Scan for the cell matching the given text and deliver its [X, Y] coordinate at center. 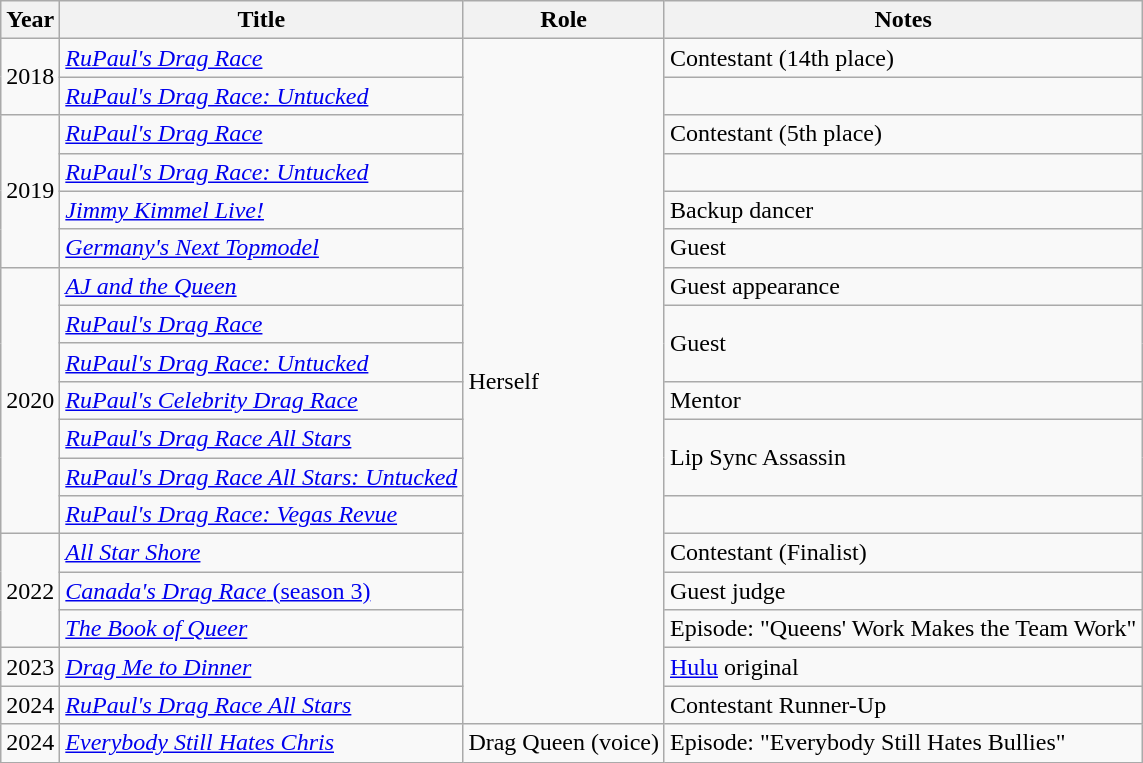
Guest judge [902, 591]
Lip Sync Assassin [902, 457]
RuPaul's Drag Race: Vegas Revue [262, 515]
Canada's Drag Race (season 3) [262, 591]
2022 [30, 591]
2018 [30, 77]
Episode: "Everybody Still Hates Bullies" [902, 743]
Everybody Still Hates Chris [262, 743]
Title [262, 20]
Hulu original [902, 667]
Herself [564, 382]
Jimmy Kimmel Live! [262, 210]
All Star Shore [262, 553]
AJ and the Queen [262, 286]
Backup dancer [902, 210]
2020 [30, 400]
Drag Me to Dinner [262, 667]
RuPaul's Celebrity Drag Race [262, 400]
The Book of Queer [262, 629]
Contestant (14th place) [902, 58]
Contestant (5th place) [902, 134]
Role [564, 20]
Notes [902, 20]
Contestant Runner-Up [902, 705]
Germany's Next Topmodel [262, 248]
Contestant (Finalist) [902, 553]
Drag Queen (voice) [564, 743]
2023 [30, 667]
Episode: "Queens' Work Makes the Team Work" [902, 629]
Year [30, 20]
Guest appearance [902, 286]
RuPaul's Drag Race All Stars: Untucked [262, 477]
Mentor [902, 400]
2019 [30, 191]
